From the cell containing the given text, extract its center point as (X, Y) coordinate. 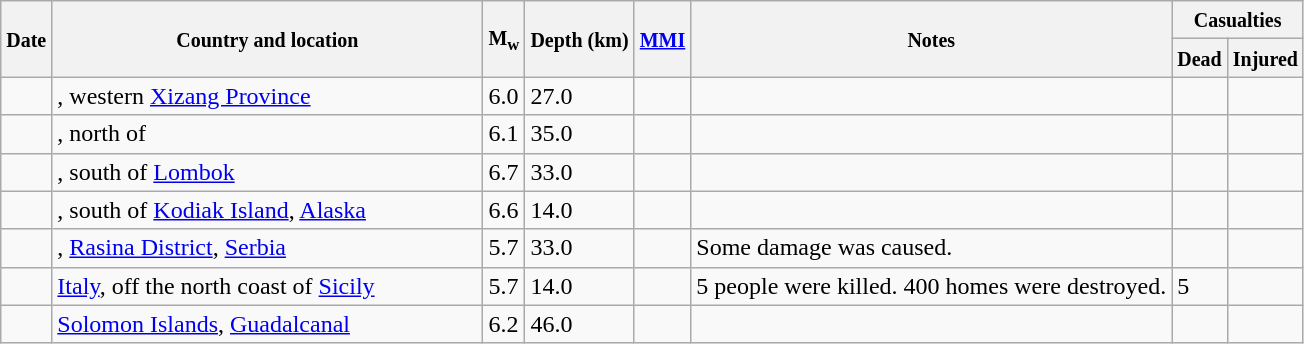
6.1 (504, 134)
35.0 (580, 134)
Italy, off the north coast of Sicily (268, 286)
5 (1200, 286)
27.0 (580, 96)
Country and location (268, 39)
, Rasina District, Serbia (268, 248)
6.0 (504, 96)
46.0 (580, 324)
Casualties (1238, 20)
6.7 (504, 172)
Dead (1200, 58)
Notes (932, 39)
Solomon Islands, Guadalcanal (268, 324)
MMI (662, 39)
, north of (268, 134)
Some damage was caused. (932, 248)
Injured (1265, 58)
Mw (504, 39)
, south of Lombok (268, 172)
6.6 (504, 210)
Depth (km) (580, 39)
, south of Kodiak Island, Alaska (268, 210)
, western Xizang Province (268, 96)
5 people were killed. 400 homes were destroyed. (932, 286)
Date (26, 39)
6.2 (504, 324)
